Return [X, Y] of the center of cell containing provided text 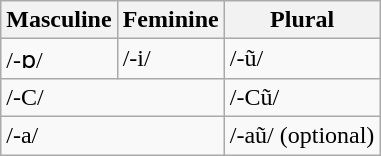
Feminine [170, 20]
/-i/ [170, 59]
/-aũ/ (optional) [302, 135]
/-Cũ/ [302, 97]
/-C/ [112, 97]
Plural [302, 20]
/-ɒ/ [59, 59]
/-a/ [112, 135]
/-ũ/ [302, 59]
Masculine [59, 20]
